Identify which cell holds the provided text, then report its (X, Y) central coordinate. 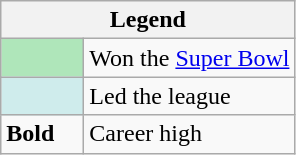
Bold (42, 134)
Won the Super Bowl (190, 58)
Led the league (190, 96)
Legend (148, 20)
Career high (190, 134)
